Scan for the cell matching the given text and deliver its [x, y] coordinate at center. 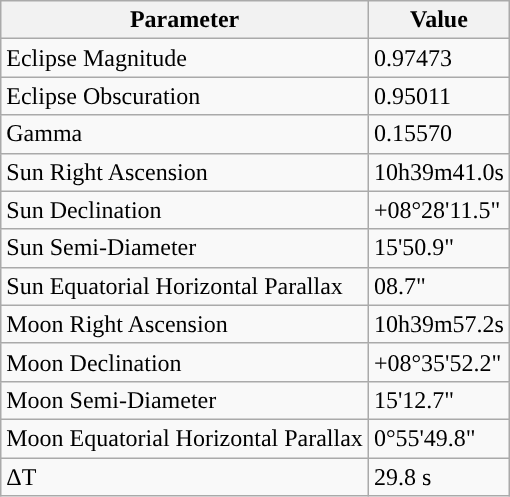
0.15570 [438, 134]
10h39m57.2s [438, 324]
0.95011 [438, 96]
15'12.7" [438, 400]
Sun Equatorial Horizontal Parallax [185, 286]
Parameter [185, 20]
Moon Right Ascension [185, 324]
Moon Declination [185, 362]
0°55'49.8" [438, 438]
Sun Declination [185, 210]
08.7" [438, 286]
Moon Equatorial Horizontal Parallax [185, 438]
ΔT [185, 477]
Sun Right Ascension [185, 172]
10h39m41.0s [438, 172]
+08°35'52.2" [438, 362]
0.97473 [438, 58]
Eclipse Magnitude [185, 58]
Moon Semi-Diameter [185, 400]
29.8 s [438, 477]
15'50.9" [438, 248]
Sun Semi-Diameter [185, 248]
Value [438, 20]
+08°28'11.5" [438, 210]
Gamma [185, 134]
Eclipse Obscuration [185, 96]
